Return the [X, Y] coordinate for the center point of the cell that contains the specified text.  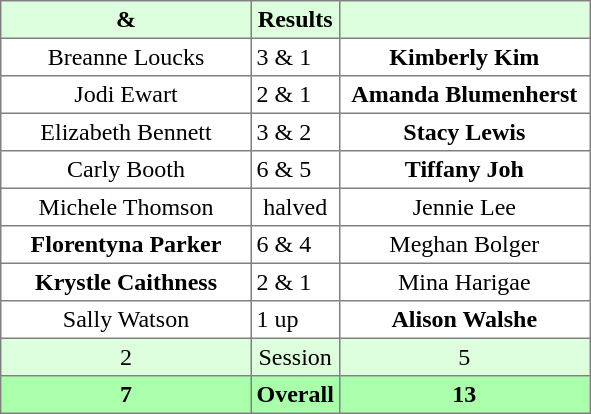
13 [464, 395]
2 [126, 357]
Tiffany Joh [464, 170]
6 & 4 [295, 245]
Amanda Blumenherst [464, 95]
Session [295, 357]
3 & 2 [295, 132]
Sally Watson [126, 320]
Florentyna Parker [126, 245]
Krystle Caithness [126, 282]
Elizabeth Bennett [126, 132]
Breanne Loucks [126, 57]
Results [295, 20]
1 up [295, 320]
& [126, 20]
Jodi Ewart [126, 95]
7 [126, 395]
5 [464, 357]
halved [295, 207]
6 & 5 [295, 170]
Meghan Bolger [464, 245]
Mina Harigae [464, 282]
Jennie Lee [464, 207]
Michele Thomson [126, 207]
Overall [295, 395]
Carly Booth [126, 170]
Alison Walshe [464, 320]
Kimberly Kim [464, 57]
Stacy Lewis [464, 132]
3 & 1 [295, 57]
